Determine the [X, Y] coordinate at the center of the cell enclosing the given text.  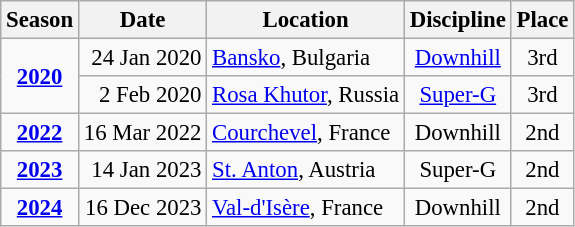
2020 [40, 76]
Val-d'Isère, France [306, 208]
Season [40, 20]
Courchevel, France [306, 133]
Location [306, 20]
St. Anton, Austria [306, 170]
2 Feb 2020 [142, 95]
14 Jan 2023 [142, 170]
Discipline [458, 20]
Bansko, Bulgaria [306, 58]
2023 [40, 170]
Place [542, 20]
16 Mar 2022 [142, 133]
Rosa Khutor, Russia [306, 95]
2024 [40, 208]
Date [142, 20]
2022 [40, 133]
24 Jan 2020 [142, 58]
16 Dec 2023 [142, 208]
